Output the (X, Y) coordinate of the center of the cell containing the given text.  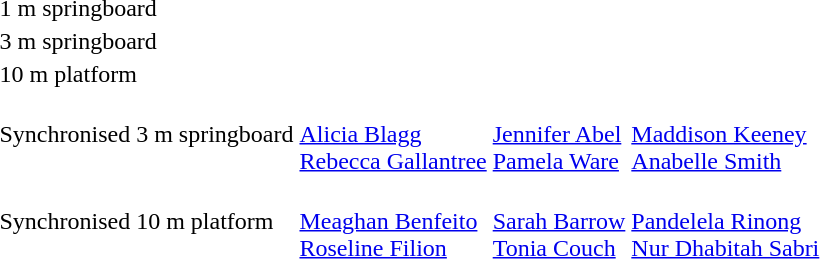
Jennifer AbelPamela Ware (559, 134)
Alicia BlaggRebecca Gallantree (393, 134)
